Return the (x, y) coordinate for the center point of the cell that contains the specified text.  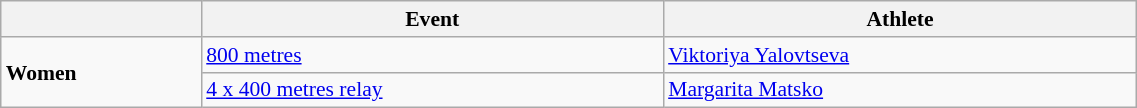
4 x 400 metres relay (432, 90)
Margarita Matsko (900, 90)
Viktoriya Yalovtseva (900, 55)
Athlete (900, 19)
Event (432, 19)
800 metres (432, 55)
Women (101, 72)
